Pinpoint the cell where the given text exists, returning its (x, y) midpoint coordinate. 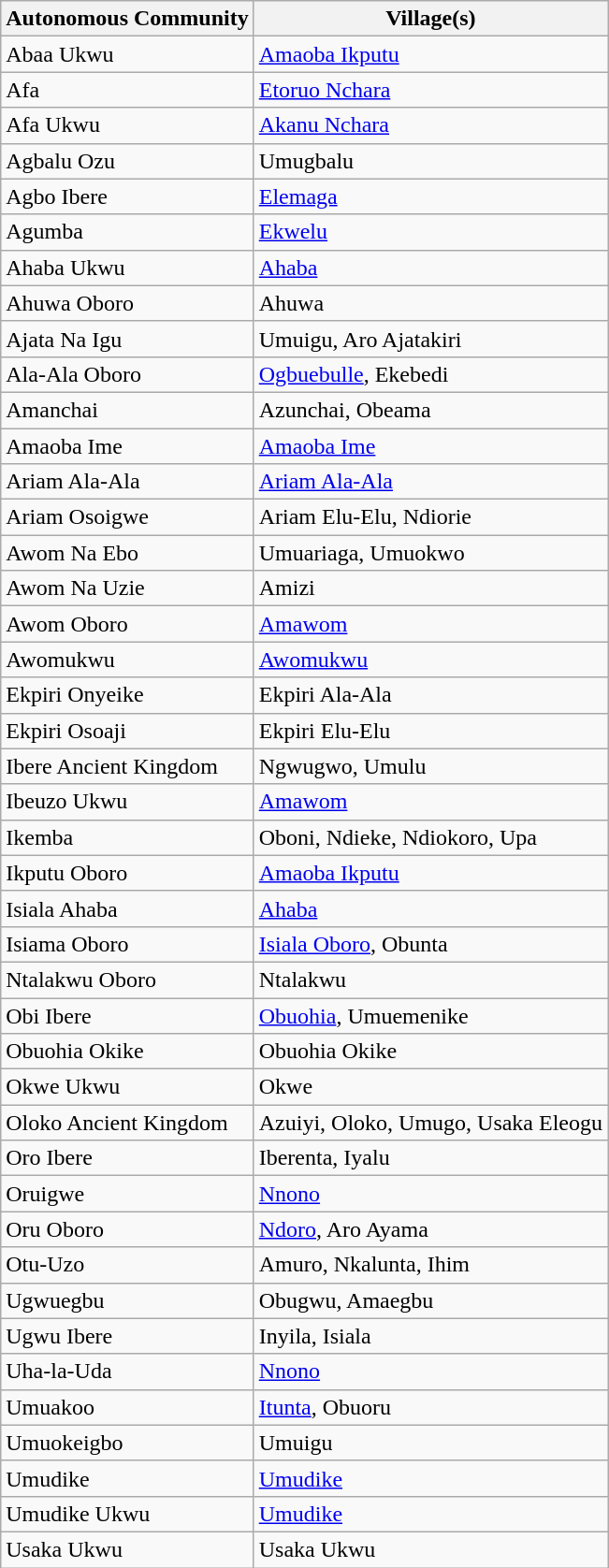
Ekpiri Ala-Ala (430, 695)
Ahuwa Oboro (127, 303)
Ntalakwu (430, 980)
Ala-Ala Oboro (127, 374)
Elemaga (430, 196)
Ikemba (127, 837)
Akanu Nchara (430, 125)
Oboni, Ndieke, Ndiokoro, Upa (430, 837)
Ekpiri Osoaji (127, 731)
Ekpiri Elu-Elu (430, 731)
Ugwu Ibere (127, 1336)
Ndoro, Aro Ayama (430, 1229)
Ibere Ancient Kingdom (127, 766)
Ekwelu (430, 232)
Obugwu, Amaegbu (430, 1300)
Ngwugwo, Umulu (430, 766)
Okwe (430, 1087)
Ariam Elu-Elu, Ndiorie (430, 517)
Uha-la-Uda (127, 1372)
Afa Ukwu (127, 125)
Okwe Ukwu (127, 1087)
Umuigu, Aro Ajatakiri (430, 339)
Etoruo Nchara (430, 90)
Isiama Oboro (127, 944)
Umugbalu (430, 161)
Ariam Osoigwe (127, 517)
Oro Ibere (127, 1158)
Agbo Ibere (127, 196)
Obuohia, Umuemenike (430, 1015)
Agbalu Ozu (127, 161)
Otu-Uzo (127, 1265)
Obi Ibere (127, 1015)
Autonomous Community (127, 19)
Ogbuebulle, Ekebedi (430, 374)
Oru Oboro (127, 1229)
Umudike Ukwu (127, 1514)
Ikputu Oboro (127, 873)
Awom Na Ebo (127, 553)
Ahaba Ukwu (127, 268)
Ntalakwu Oboro (127, 980)
Inyila, Isiala (430, 1336)
Afa (127, 90)
Ekpiri Onyeike (127, 695)
Amanchai (127, 410)
Itunta, Obuoru (430, 1407)
Ibeuzo Ukwu (127, 802)
Amizi (430, 588)
Agumba (127, 232)
Amuro, Nkalunta, Ihim (430, 1265)
Isiala Ahaba (127, 908)
Ugwuegbu (127, 1300)
Isiala Oboro, Obunta (430, 944)
Abaa Ukwu (127, 54)
Azuiyi, Oloko, Umugo, Usaka Eleogu (430, 1123)
Village(s) (430, 19)
Umuakoo (127, 1407)
Ahuwa (430, 303)
Oruigwe (127, 1194)
Awom Oboro (127, 624)
Umuokeigbo (127, 1443)
Umuigu (430, 1443)
Ajata Na Igu (127, 339)
Umuariaga, Umuokwo (430, 553)
Iberenta, Iyalu (430, 1158)
Awom Na Uzie (127, 588)
Oloko Ancient Kingdom (127, 1123)
Azunchai, Obeama (430, 410)
